Capture the cell that displays the provided text and extract its (x, y) central coordinate. 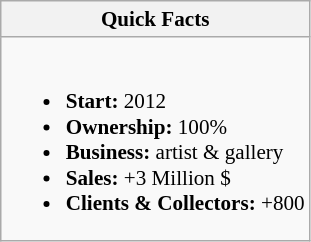
Quick Facts (156, 18)
Start: 2012Ownership: 100%Business: artist & gallerySales: +3 Million $Clients & Collectors: +800 (156, 138)
